Scan for the cell matching the given text and deliver its [x, y] coordinate at center. 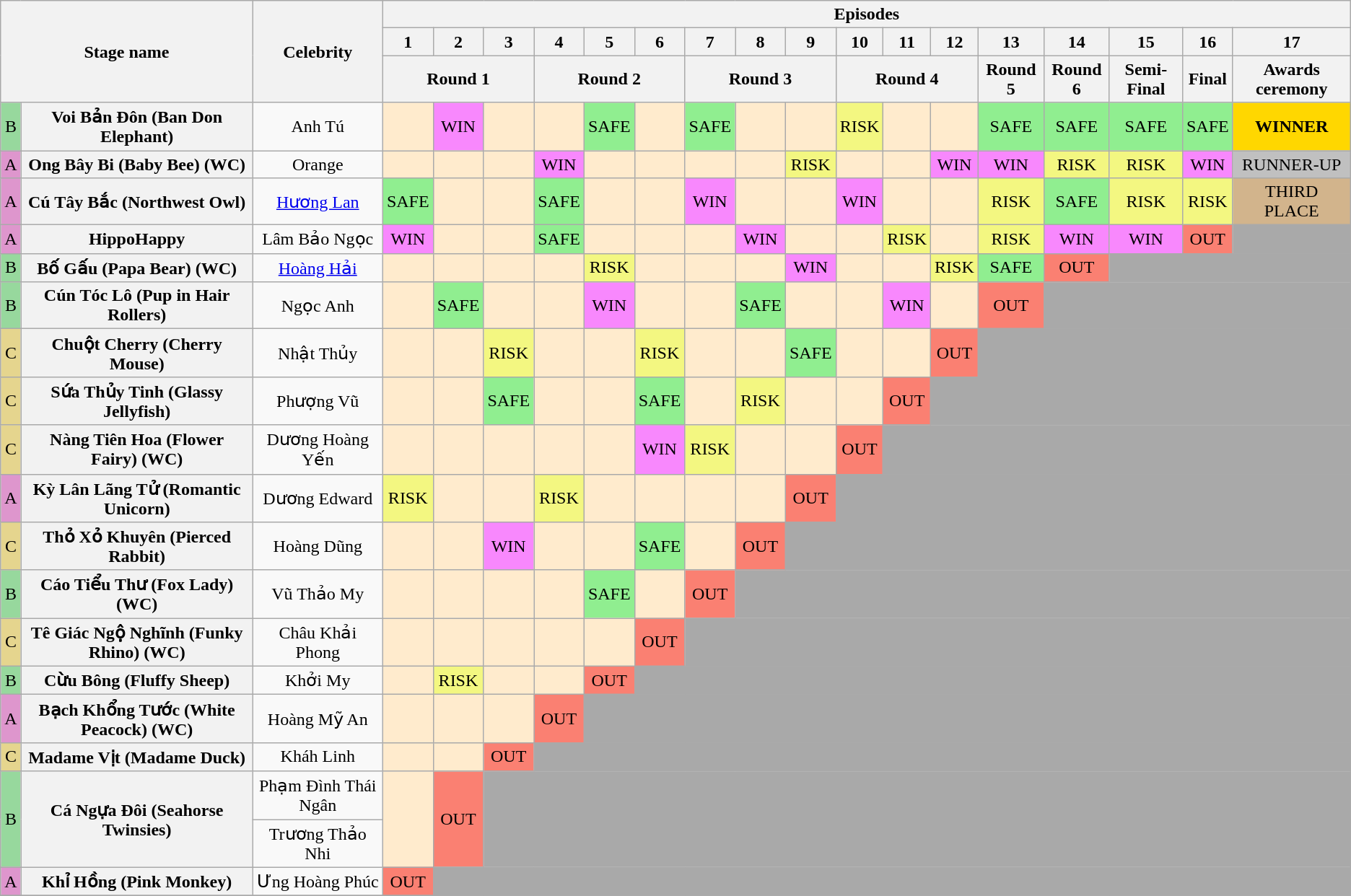
Phượng Vũ [318, 401]
Bạch Khổng Tước (White Peacock) (WC) [137, 719]
Dương Hoàng Yến [318, 449]
7 [710, 42]
Cừu Bông (Fluffy Sheep) [137, 680]
Round 2 [609, 79]
Kỳ Lân Lãng Tử (Romantic Unicorn) [137, 498]
Hoàng Dũng [318, 547]
17 [1292, 42]
Hoàng Hải [318, 268]
Round 3 [761, 79]
RUNNER-UP [1292, 164]
Nhật Thủy [318, 353]
Nàng Tiên Hoa (Flower Fairy) (WC) [137, 449]
13 [1010, 42]
5 [609, 42]
Châu Khải Phong [318, 642]
Round 5 [1010, 79]
2 [458, 42]
Cá Ngựa Đôi (Seahorse Twinsies) [137, 820]
Cú Tây Bắc (Northwest Owl) [137, 202]
Khỉ Hồng (Pink Monkey) [137, 882]
Final [1207, 79]
Hương Lan [318, 202]
4 [559, 42]
Round 4 [906, 79]
HippoHappy [137, 240]
1 [408, 42]
12 [955, 42]
Thỏ Xỏ Khuyên (Pierced Rabbit) [137, 547]
Ong Bây Bi (Baby Bee) (WC) [137, 164]
Celebrity [318, 52]
Khởi My [318, 680]
Vũ Thảo My [318, 594]
Round 6 [1077, 79]
Orange [318, 164]
Lâm Bảo Ngọc [318, 240]
Chuột Cherry (Cherry Mouse) [137, 353]
Semi-Final [1146, 79]
9 [810, 42]
Kháh Linh [318, 757]
10 [860, 42]
Anh Tú [318, 127]
Voi Bản Đôn (Ban Don Elephant) [137, 127]
14 [1077, 42]
Awards ceremony [1292, 79]
3 [509, 42]
Dương Edward [318, 498]
Cáo Tiểu Thư (Fox Lady) (WC) [137, 594]
16 [1207, 42]
Ưng Hoàng Phúc [318, 882]
Stage name [127, 52]
Tê Giác Ngộ Nghĩnh (Funky Rhino) (WC) [137, 642]
THIRD PLACE [1292, 202]
WINNER [1292, 127]
6 [660, 42]
Bố Gấu (Papa Bear) (WC) [137, 268]
Round 1 [458, 79]
Trương Thảo Nhi [318, 844]
15 [1146, 42]
Phạm Đình Thái Ngân [318, 795]
Sứa Thủy Tinh (Glassy Jellyfish) [137, 401]
Madame Vịt (Madame Duck) [137, 757]
Cún Tóc Lô (Pup in Hair Rollers) [137, 306]
Episodes [866, 14]
Ngọc Anh [318, 306]
Hoàng Mỹ An [318, 719]
11 [907, 42]
8 [761, 42]
